Output the [x, y] coordinate of the center of the cell containing the given text.  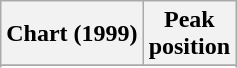
Chart (1999) [72, 34]
Peakposition [189, 34]
